Capture the cell that displays the provided text and extract its [x, y] central coordinate. 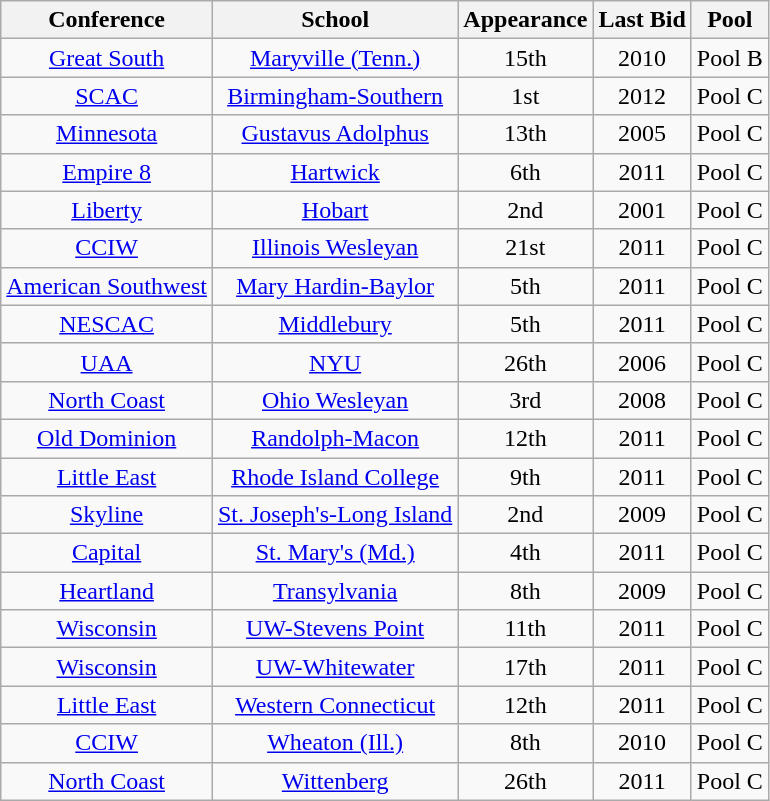
School [334, 20]
Capital [107, 553]
UAA [107, 362]
Gustavus Adolphus [334, 134]
9th [526, 477]
Transylvania [334, 591]
2001 [642, 210]
Randolph-Macon [334, 438]
Last Bid [642, 20]
13th [526, 134]
Hobart [334, 210]
St. Mary's (Md.) [334, 553]
Maryville (Tenn.) [334, 58]
Rhode Island College [334, 477]
Wittenberg [334, 781]
Birmingham-Southern [334, 96]
Pool [730, 20]
Illinois Wesleyan [334, 248]
UW-Whitewater [334, 667]
Liberty [107, 210]
2005 [642, 134]
Empire 8 [107, 172]
Conference [107, 20]
Ohio Wesleyan [334, 400]
2008 [642, 400]
17th [526, 667]
4th [526, 553]
Great South [107, 58]
Heartland [107, 591]
Mary Hardin-Baylor [334, 286]
Skyline [107, 515]
Hartwick [334, 172]
UW-Stevens Point [334, 629]
2012 [642, 96]
St. Joseph's-Long Island [334, 515]
11th [526, 629]
3rd [526, 400]
2006 [642, 362]
21st [526, 248]
1st [526, 96]
Old Dominion [107, 438]
Minnesota [107, 134]
Pool B [730, 58]
Middlebury [334, 324]
American Southwest [107, 286]
Wheaton (Ill.) [334, 743]
6th [526, 172]
15th [526, 58]
Western Connecticut [334, 705]
Appearance [526, 20]
SCAC [107, 96]
NESCAC [107, 324]
NYU [334, 362]
